Determine the (x, y) coordinate at the center of the cell enclosing the given text.  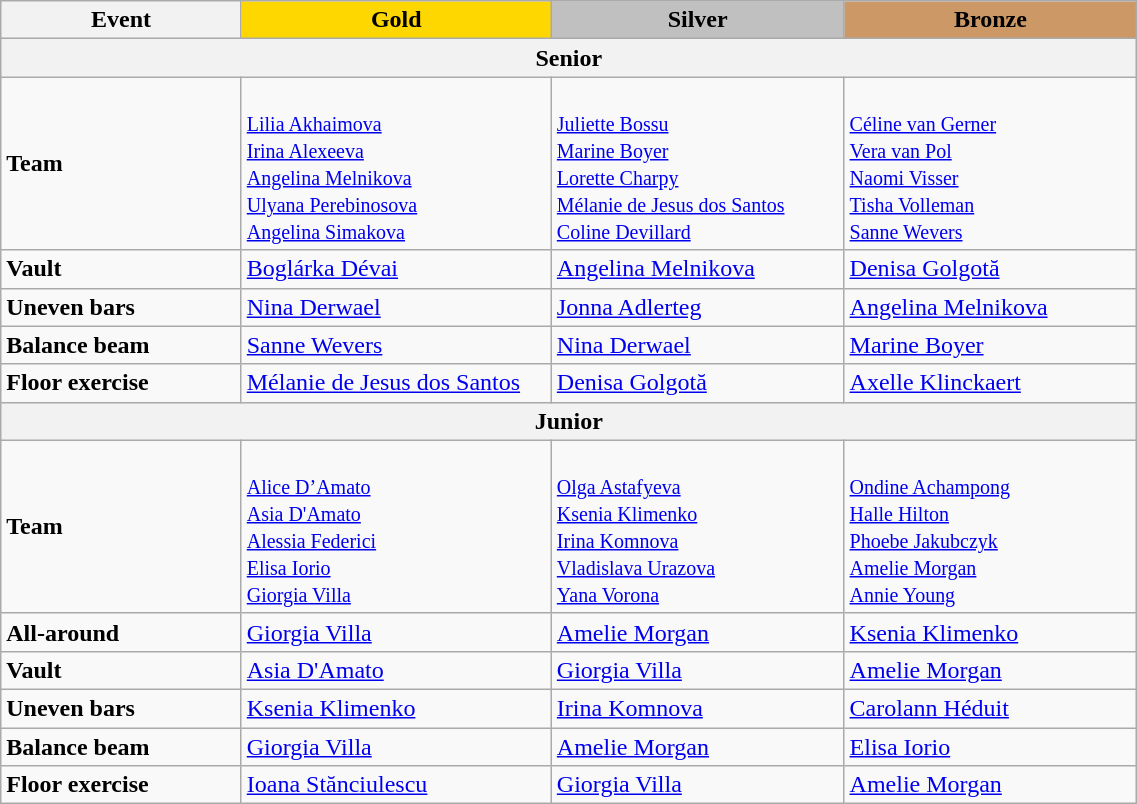
Junior (569, 421)
Juliette BossuMarine BoyerLorette CharpyMélanie de Jesus dos SantosColine Devillard (698, 164)
Mélanie de Jesus dos Santos (396, 383)
Lilia AkhaimovaIrina AlexeevaAngelina MelnikovaUlyana PerebinosovaAngelina Simakova (396, 164)
All-around (121, 632)
Gold (396, 20)
Boglárka Dévai (396, 269)
Sanne Wevers (396, 345)
Marine Boyer (990, 345)
Bronze (990, 20)
Ioana Stănciulescu (396, 785)
Asia D'Amato (396, 670)
Olga AstafyevaKsenia KlimenkoIrina KomnovaVladislava UrazovaYana Vorona (698, 526)
Céline van GernerVera van PolNaomi VisserTisha VollemanSanne Wevers (990, 164)
Irina Komnova (698, 708)
Ondine AchampongHalle HiltonPhoebe JakubczykAmelie MorganAnnie Young (990, 526)
Jonna Adlerteg (698, 307)
Silver (698, 20)
Axelle Klinckaert (990, 383)
Senior (569, 58)
Alice D’AmatoAsia D'AmatoAlessia FedericiElisa IorioGiorgia Villa (396, 526)
Elisa Iorio (990, 747)
Carolann Héduit (990, 708)
Event (121, 20)
